Identify which cell holds the provided text, then report its [X, Y] central coordinate. 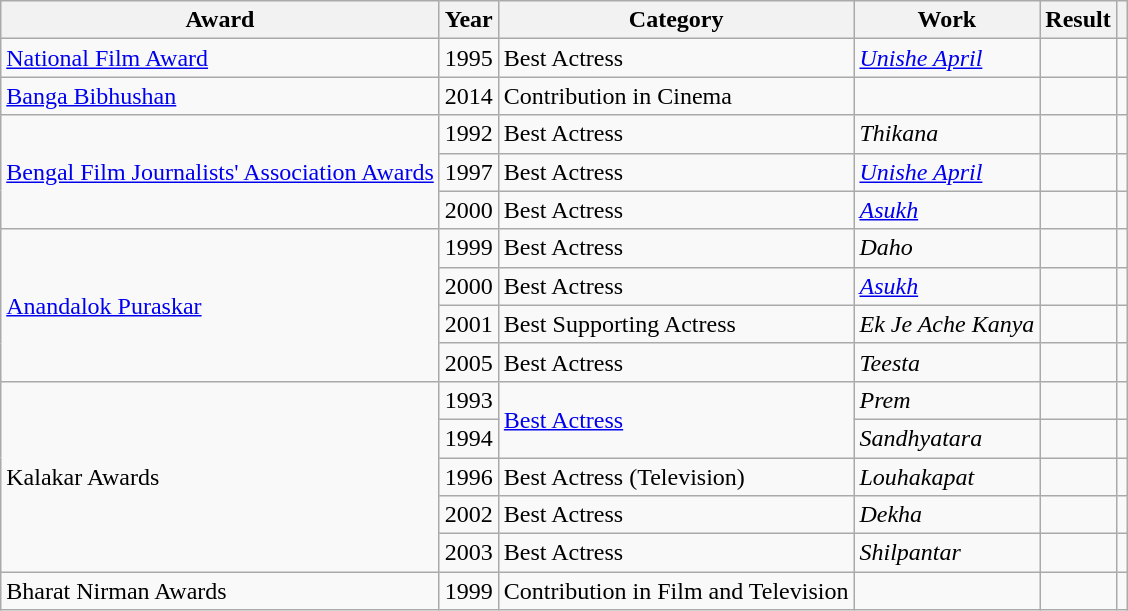
1992 [468, 134]
Contribution in Film and Television [676, 591]
Ek Je Ache Kanya [947, 324]
Anandalok Puraskar [220, 305]
Contribution in Cinema [676, 96]
Sandhyatara [947, 438]
Best Actress (Television) [676, 477]
2002 [468, 515]
National Film Award [220, 58]
1996 [468, 477]
2003 [468, 553]
Louhakapat [947, 477]
Year [468, 20]
Category [676, 20]
Daho [947, 248]
Prem [947, 400]
Work [947, 20]
2001 [468, 324]
Award [220, 20]
Best Supporting Actress [676, 324]
Kalakar Awards [220, 476]
1994 [468, 438]
Banga Bibhushan [220, 96]
Dekha [947, 515]
2014 [468, 96]
1997 [468, 172]
Bharat Nirman Awards [220, 591]
1993 [468, 400]
1995 [468, 58]
Teesta [947, 362]
Result [1078, 20]
Thikana [947, 134]
2005 [468, 362]
Bengal Film Journalists' Association Awards [220, 172]
Shilpantar [947, 553]
